Find where the given text appears and provide that cell's center as (x, y) coordinate. 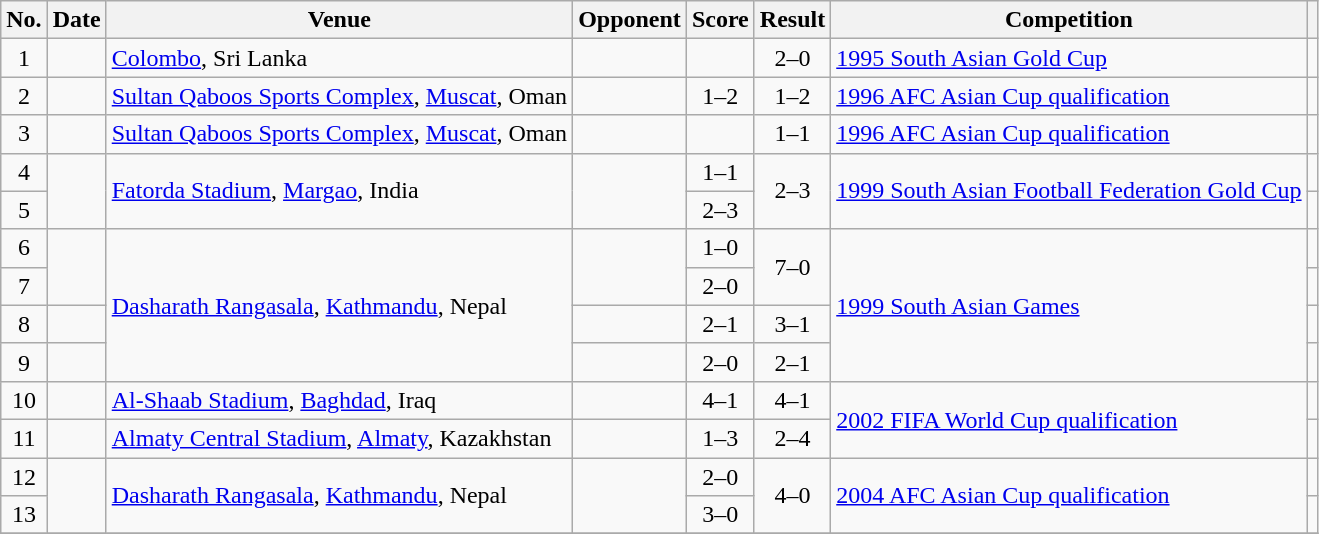
2002 FIFA World Cup qualification (1069, 419)
5 (24, 210)
Date (76, 20)
1999 South Asian Games (1069, 305)
2 (24, 96)
3 (24, 134)
Fatorda Stadium, Margao, India (339, 191)
6 (24, 248)
2–4 (792, 438)
2004 AFC Asian Cup qualification (1069, 496)
Score (720, 20)
8 (24, 324)
Almaty Central Stadium, Almaty, Kazakhstan (339, 438)
9 (24, 362)
13 (24, 515)
1 (24, 58)
11 (24, 438)
Result (792, 20)
4–0 (792, 496)
3–0 (720, 515)
Opponent (630, 20)
4 (24, 172)
10 (24, 400)
Colombo, Sri Lanka (339, 58)
1995 South Asian Gold Cup (1069, 58)
No. (24, 20)
Competition (1069, 20)
7–0 (792, 267)
12 (24, 477)
1–3 (720, 438)
Venue (339, 20)
Al-Shaab Stadium, Baghdad, Iraq (339, 400)
7 (24, 286)
1–0 (720, 248)
1999 South Asian Football Federation Gold Cup (1069, 191)
3–1 (792, 324)
